Scan for the cell matching the given text and deliver its (x, y) coordinate at center. 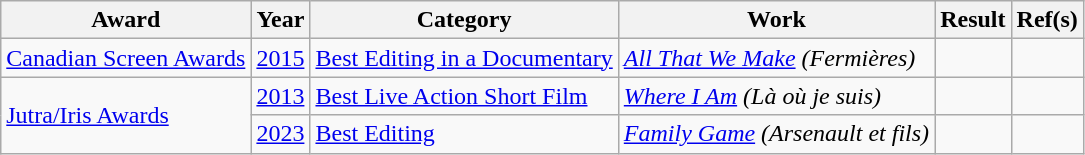
Family Game (Arsenault et fils) (776, 134)
Award (126, 20)
Result (973, 20)
Ref(s) (1047, 20)
Jutra/Iris Awards (126, 115)
Best Editing in a Documentary (464, 58)
2013 (280, 96)
Where I Am (Là où je suis) (776, 96)
2015 (280, 58)
Work (776, 20)
All That We Make (Fermières) (776, 58)
Best Live Action Short Film (464, 96)
Category (464, 20)
Best Editing (464, 134)
Canadian Screen Awards (126, 58)
Year (280, 20)
2023 (280, 134)
